Return [X, Y] of the center of cell containing provided text 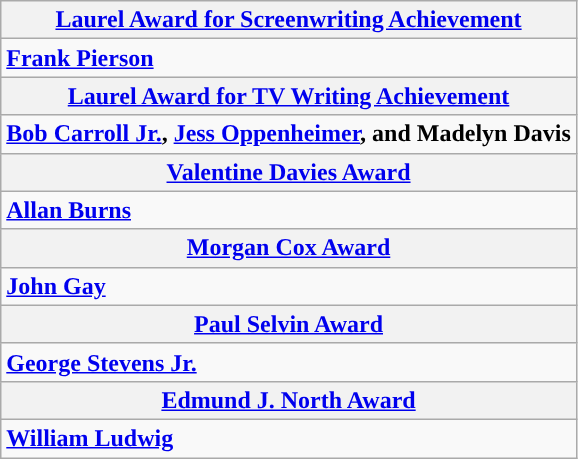
William Ludwig [289, 438]
George Stevens Jr. [289, 362]
Edmund J. North Award [289, 400]
Laurel Award for TV Writing Achievement [289, 96]
Frank Pierson [289, 58]
Valentine Davies Award [289, 172]
Laurel Award for Screenwriting Achievement [289, 20]
Morgan Cox Award [289, 248]
Bob Carroll Jr., Jess Oppenheimer, and Madelyn Davis [289, 134]
Allan Burns [289, 210]
John Gay [289, 286]
Paul Selvin Award [289, 324]
